Detect which cell encompasses the target text, then output its (x, y) center coordinate. 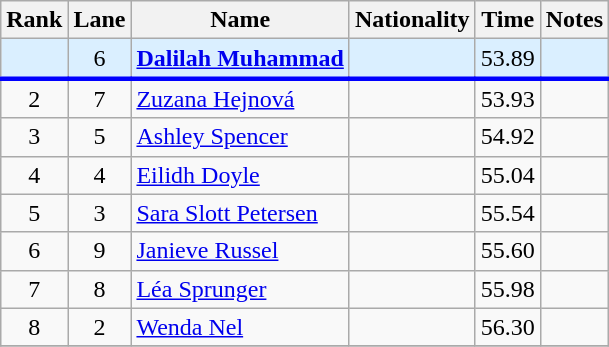
Léa Sprunger (240, 289)
Nationality (412, 20)
Rank (34, 20)
53.89 (508, 59)
53.93 (508, 98)
Eilidh Doyle (240, 175)
Notes (574, 20)
Lane (100, 20)
55.04 (508, 175)
Ashley Spencer (240, 137)
54.92 (508, 137)
55.98 (508, 289)
55.54 (508, 213)
Dalilah Muhammad (240, 59)
9 (100, 251)
Time (508, 20)
Wenda Nel (240, 327)
Name (240, 20)
Janieve Russel (240, 251)
Sara Slott Petersen (240, 213)
55.60 (508, 251)
56.30 (508, 327)
Zuzana Hejnová (240, 98)
